Return (X, Y) of the center of cell containing provided text 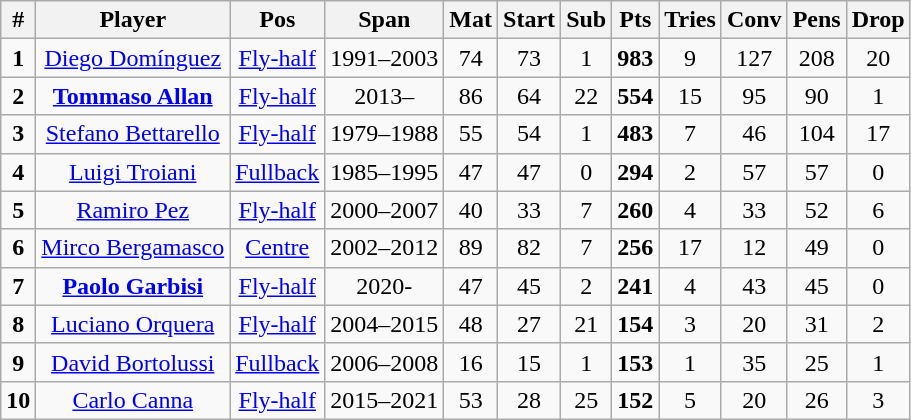
31 (816, 324)
43 (754, 286)
Mat (471, 20)
Sub (586, 20)
Mirco Bergamasco (133, 248)
1991–2003 (384, 58)
554 (636, 96)
Luciano Orquera (133, 324)
1979–1988 (384, 134)
2015–2021 (384, 400)
2002–2012 (384, 248)
Luigi Troiani (133, 172)
Carlo Canna (133, 400)
Paolo Garbisi (133, 286)
Drop (878, 20)
Player (133, 20)
2013– (384, 96)
90 (816, 96)
2000–2007 (384, 210)
95 (754, 96)
Ramiro Pez (133, 210)
40 (471, 210)
294 (636, 172)
54 (530, 134)
2020- (384, 286)
154 (636, 324)
35 (754, 362)
104 (816, 134)
73 (530, 58)
483 (636, 134)
256 (636, 248)
48 (471, 324)
983 (636, 58)
Start (530, 20)
2004–2015 (384, 324)
8 (18, 324)
86 (471, 96)
26 (816, 400)
10 (18, 400)
208 (816, 58)
# (18, 20)
Tommaso Allan (133, 96)
27 (530, 324)
82 (530, 248)
55 (471, 134)
21 (586, 324)
Span (384, 20)
46 (754, 134)
1985–1995 (384, 172)
241 (636, 286)
89 (471, 248)
152 (636, 400)
74 (471, 58)
Pens (816, 20)
260 (636, 210)
Tries (690, 20)
Pts (636, 20)
28 (530, 400)
49 (816, 248)
Centre (278, 248)
Conv (754, 20)
2006–2008 (384, 362)
Stefano Bettarello (133, 134)
53 (471, 400)
16 (471, 362)
64 (530, 96)
David Bortolussi (133, 362)
12 (754, 248)
153 (636, 362)
52 (816, 210)
22 (586, 96)
Diego Domínguez (133, 58)
127 (754, 58)
Pos (278, 20)
